Identify which cell holds the provided text, then report its [X, Y] central coordinate. 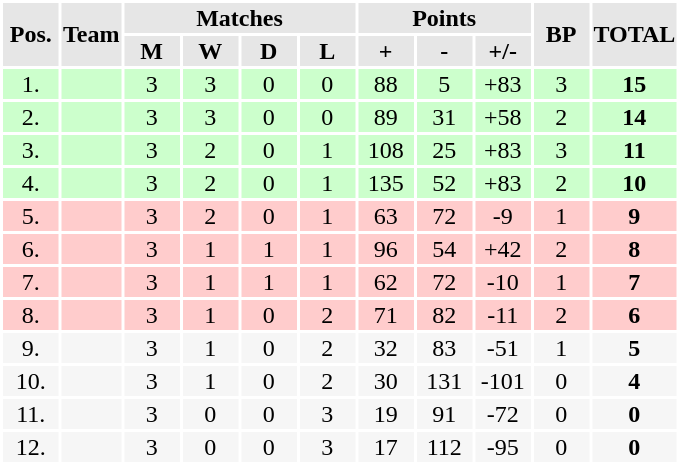
63 [386, 216]
8 [634, 249]
+58 [503, 117]
1. [31, 84]
31 [444, 117]
W [210, 51]
96 [386, 249]
-101 [503, 381]
L [327, 51]
12. [31, 447]
30 [386, 381]
9. [31, 348]
6. [31, 249]
82 [444, 315]
TOTAL [634, 34]
135 [386, 183]
8. [31, 315]
25 [444, 150]
83 [444, 348]
11 [634, 150]
52 [444, 183]
62 [386, 282]
Matches [240, 18]
-10 [503, 282]
112 [444, 447]
Points [444, 18]
32 [386, 348]
-72 [503, 414]
7 [634, 282]
- [444, 51]
88 [386, 84]
-95 [503, 447]
Pos. [31, 34]
131 [444, 381]
10 [634, 183]
17 [386, 447]
-51 [503, 348]
M [152, 51]
54 [444, 249]
+42 [503, 249]
71 [386, 315]
19 [386, 414]
91 [444, 414]
15 [634, 84]
6 [634, 315]
4. [31, 183]
Team [92, 34]
-11 [503, 315]
2. [31, 117]
3. [31, 150]
108 [386, 150]
+ [386, 51]
11. [31, 414]
14 [634, 117]
10. [31, 381]
BP [561, 34]
+/- [503, 51]
89 [386, 117]
9 [634, 216]
4 [634, 381]
5. [31, 216]
D [269, 51]
-9 [503, 216]
7. [31, 282]
